Detect which cell encompasses the target text, then output its [X, Y] center coordinate. 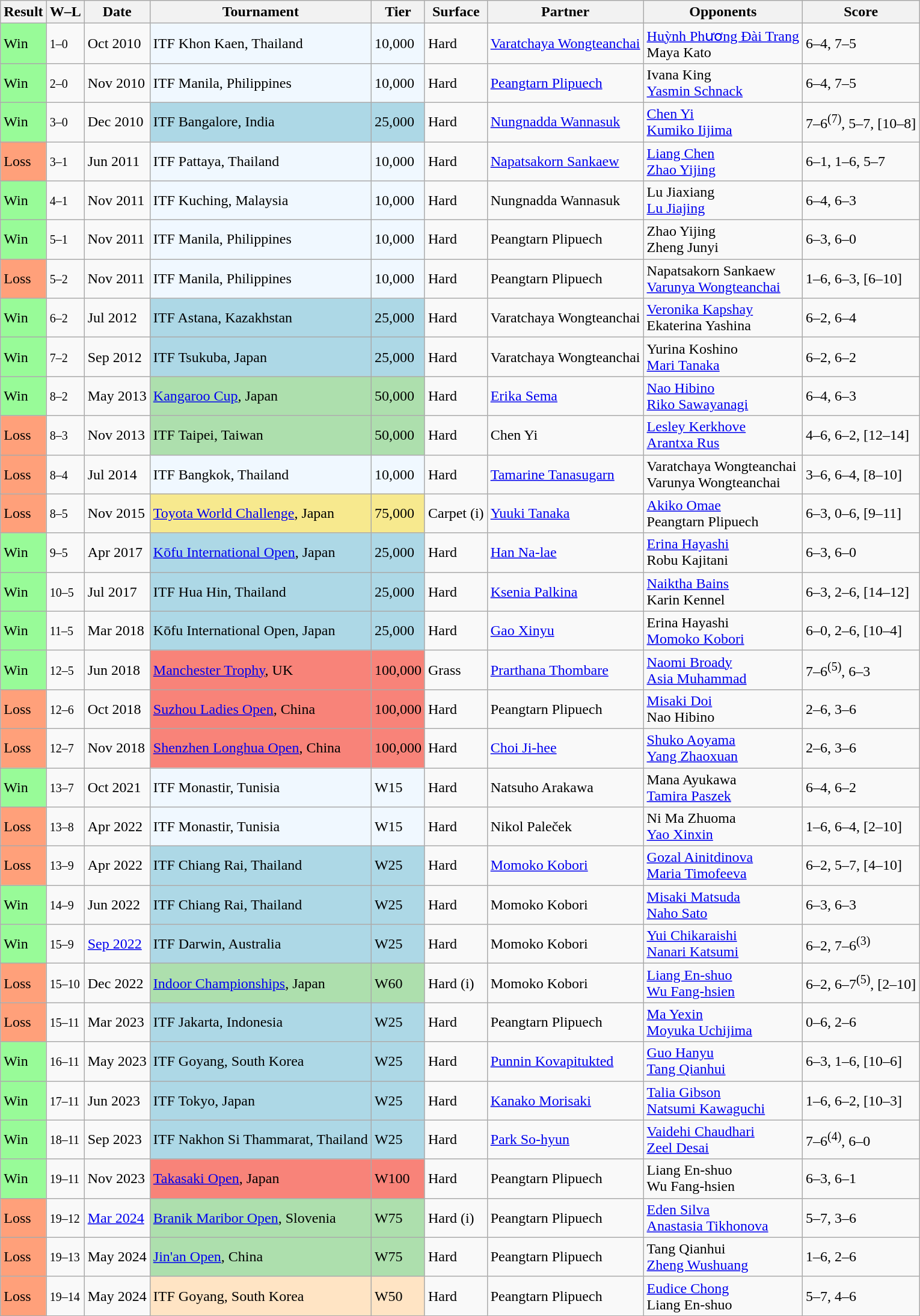
1–6, 2–6 [860, 1257]
6–3, 6–1 [860, 1179]
15–9 [65, 944]
Nov 2023 [117, 1179]
3–1 [65, 161]
Branik Maribor Open, Slovenia [260, 1217]
Erina Hayashi Momoko Kobori [723, 630]
6–2, 6–2 [860, 357]
Chen Yi Kumiko Iijima [723, 121]
16–11 [65, 1061]
Ksenia Palkina [565, 592]
Nov 2018 [117, 748]
4–6, 6–2, [12–14] [860, 435]
4–1 [65, 201]
Surface [456, 12]
Ni Ma Zhuoma Yao Xinxin [723, 826]
Punnin Kovapitukted [565, 1061]
6–2, 6–4 [860, 318]
ITF Bangalore, India [260, 121]
7–6(5), 6–3 [860, 670]
ITF Taipei, Taiwan [260, 435]
W100 [398, 1179]
Jul 2017 [117, 592]
14–9 [65, 905]
Gao Xinyu [565, 630]
0–6, 2–6 [860, 1022]
19–14 [65, 1296]
Takasaki Open, Japan [260, 1179]
8–5 [65, 514]
Kanako Morisaki [565, 1101]
8–3 [65, 435]
Naomi Broady Asia Muhammad [723, 670]
Nao Hibino Riko Sawayanagi [723, 396]
Yui Chikaraishi Nanari Katsumi [723, 944]
6–2 [65, 318]
Eudice Chong Liang En-shuo [723, 1296]
Oct 2010 [117, 43]
Dec 2022 [117, 983]
Suzhou Ladies Open, China [260, 709]
Jul 2014 [117, 474]
Tournament [260, 12]
Eden Silva Anastasia Tikhonova [723, 1217]
Sep 2022 [117, 944]
3–0 [65, 121]
5–7, 4–6 [860, 1296]
6–3, 2–6, [14–12] [860, 592]
10–5 [65, 592]
Erina Hayashi Robu Kajitani [723, 552]
Oct 2018 [117, 709]
6–3, 1–6, [10–6] [860, 1061]
Jun 2023 [117, 1101]
19–13 [65, 1257]
Jun 2018 [117, 670]
18–11 [65, 1139]
Varatchaya Wongteanchai Varunya Wongteanchai [723, 474]
11–5 [65, 630]
ITF Nakhon Si Thammarat, Thailand [260, 1139]
Tier [398, 12]
Opponents [723, 12]
Veronika Kapshay Ekaterina Yashina [723, 318]
Jul 2012 [117, 318]
May 2023 [117, 1061]
3–6, 6–4, [8–10] [860, 474]
1–0 [65, 43]
8–2 [65, 396]
8–4 [65, 474]
19–11 [65, 1179]
Nov 2015 [117, 514]
Park So-hyun [565, 1139]
7–6(4), 6–0 [860, 1139]
Nov 2013 [117, 435]
Sep 2012 [117, 357]
May 2013 [117, 396]
Zhao Yijing Zheng Junyi [723, 239]
7–6(7), 5–7, [10–8] [860, 121]
17–11 [65, 1101]
Tang Qianhui Zheng Wushuang [723, 1257]
ITF Astana, Kazakhstan [260, 318]
ITF Jakarta, Indonesia [260, 1022]
1–6, 6–4, [2–10] [860, 826]
ITF Darwin, Australia [260, 944]
W60 [398, 983]
1–6, 6–2, [10–3] [860, 1101]
5–1 [65, 239]
Partner [565, 12]
Naiktha Bains Karin Kennel [723, 592]
5–2 [65, 279]
Apr 2017 [117, 552]
Grass [456, 670]
Toyota World Challenge, Japan [260, 514]
7–2 [65, 357]
Dec 2010 [117, 121]
Guo Hanyu Tang Qianhui [723, 1061]
ITF Tsukuba, Japan [260, 357]
Ivana King Yasmin Schnack [723, 83]
ITF Kuching, Malaysia [260, 201]
9–5 [65, 552]
6–4, 6–2 [860, 787]
ITF Bangkok, Thailand [260, 474]
Jun 2011 [117, 161]
Misaki Doi Nao Hibino [723, 709]
5–7, 3–6 [860, 1217]
Date [117, 12]
Sep 2023 [117, 1139]
6–3, 6–3 [860, 905]
Shuko Aoyama Yang Zhaoxuan [723, 748]
6–1, 1–6, 5–7 [860, 161]
12–5 [65, 670]
15–10 [65, 983]
Liang Chen Zhao Yijing [723, 161]
Manchester Trophy, UK [260, 670]
12–7 [65, 748]
Prarthana Thombare [565, 670]
Gozal Ainitdinova Maria Timofeeva [723, 866]
15–11 [65, 1022]
Kangaroo Cup, Japan [260, 396]
W–L [65, 12]
Han Na-lae [565, 552]
ITF Hua Hin, Thailand [260, 592]
Yurina Koshino Mari Tanaka [723, 357]
Jun 2022 [117, 905]
19–12 [65, 1217]
W50 [398, 1296]
ITF Khon Kaen, Thailand [260, 43]
Mar 2024 [117, 1217]
Nikol Paleček [565, 826]
Mar 2018 [117, 630]
ITF Pattaya, Thailand [260, 161]
12–6 [65, 709]
Huỳnh Phương Đài Trang Maya Kato [723, 43]
6–2, 6–7(5), [2–10] [860, 983]
6–2, 7–6(3) [860, 944]
1–6, 6–3, [6–10] [860, 279]
6–3, 0–6, [9–11] [860, 514]
Jin'an Open, China [260, 1257]
Vaidehi Chaudhari Zeel Desai [723, 1139]
Lesley Kerkhove Arantxa Rus [723, 435]
Carpet (i) [456, 514]
Napatsakorn Sankaew [565, 161]
Misaki Matsuda Naho Sato [723, 905]
13–8 [65, 826]
Choi Ji-hee [565, 748]
Talia Gibson Natsumi Kawaguchi [723, 1101]
Mana Ayukawa Tamira Paszek [723, 787]
Lu Jiaxiang Lu Jiajing [723, 201]
Shenzhen Longhua Open, China [260, 748]
Natsuho Arakawa [565, 787]
6–2, 5–7, [4–10] [860, 866]
13–7 [65, 787]
Oct 2021 [117, 787]
2–0 [65, 83]
13–9 [65, 866]
6–0, 2–6, [10–4] [860, 630]
Yuuki Tanaka [565, 514]
Chen Yi [565, 435]
Nov 2010 [117, 83]
Erika Sema [565, 396]
Indoor Championships, Japan [260, 983]
Ma Yexin Moyuka Uchijima [723, 1022]
Akiko Omae Peangtarn Plipuech [723, 514]
ITF Tokyo, Japan [260, 1101]
Tamarine Tanasugarn [565, 474]
Napatsakorn Sankaew Varunya Wongteanchai [723, 279]
75,000 [398, 514]
Result [23, 12]
Mar 2023 [117, 1022]
Score [860, 12]
